Locate the cell with the specified text and output its (X, Y) center coordinate. 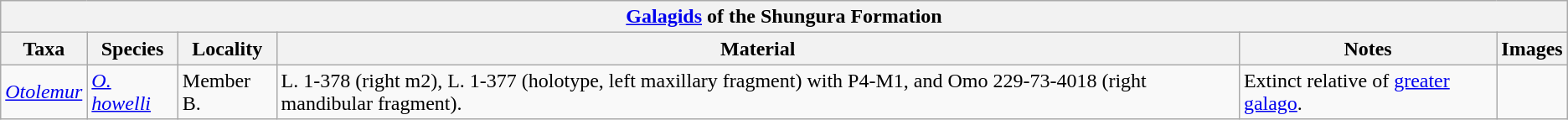
Notes (1367, 49)
Species (132, 49)
Locality (227, 49)
Images (1532, 49)
O. howelli (132, 92)
Taxa (44, 49)
Member B. (227, 92)
Extinct relative of greater galago. (1367, 92)
Galagids of the Shungura Formation (784, 17)
Material (757, 49)
L. 1-378 (right m2), L. 1-377 (holotype, left maxillary fragment) with P4-M1, and Omo 229-73-4018 (right mandibular fragment). (757, 92)
Otolemur (44, 92)
